Find where the given text appears and provide that cell's center as (X, Y) coordinate. 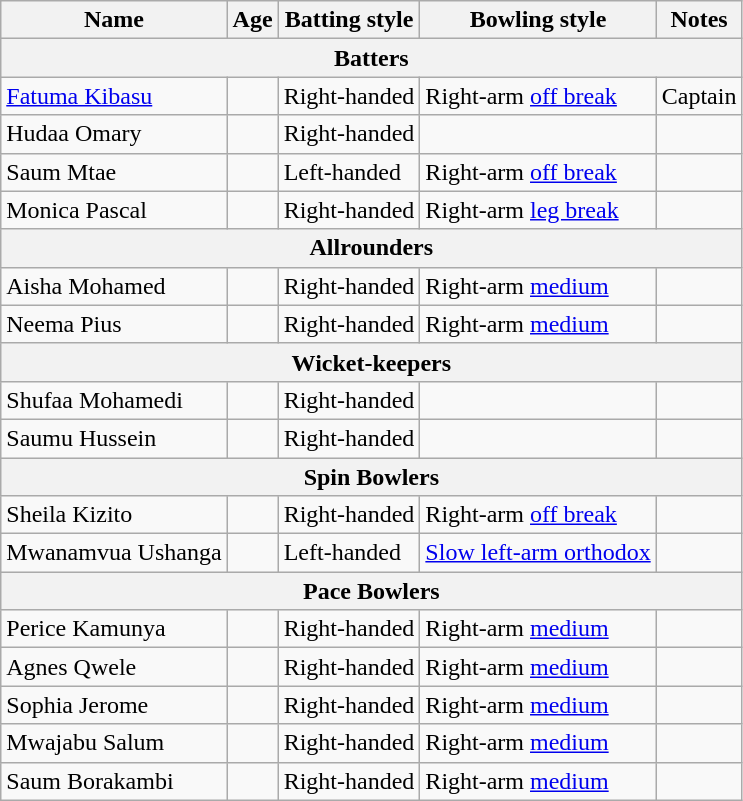
Batting style (349, 20)
Neema Pius (114, 324)
Name (114, 20)
Saum Borakambi (114, 781)
Batters (372, 58)
Sheila Kizito (114, 515)
Perice Kamunya (114, 629)
Mwanamvua Ushanga (114, 553)
Saumu Hussein (114, 438)
Mwajabu Salum (114, 743)
Spin Bowlers (372, 477)
Fatuma Kibasu (114, 96)
Notes (699, 20)
Right-arm leg break (538, 210)
Agnes Qwele (114, 667)
Pace Bowlers (372, 591)
Captain (699, 96)
Slow left-arm orthodox (538, 553)
Monica Pascal (114, 210)
Aisha Mohamed (114, 286)
Sophia Jerome (114, 705)
Allrounders (372, 248)
Age (252, 20)
Hudaa Omary (114, 134)
Bowling style (538, 20)
Saum Mtae (114, 172)
Wicket-keepers (372, 362)
Shufaa Mohamedi (114, 400)
